Find where the given text appears and provide that cell's center as [x, y] coordinate. 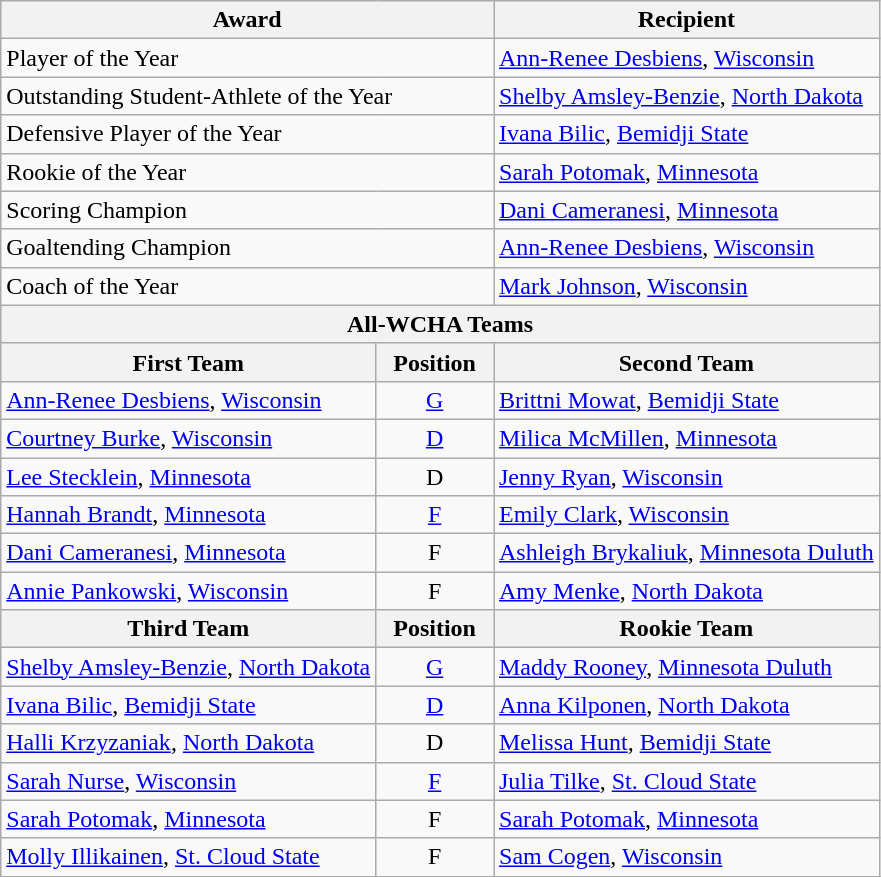
Melissa Hunt, Bemidji State [687, 743]
Annie Pankowski, Wisconsin [188, 591]
Maddy Rooney, Minnesota Duluth [687, 667]
Mark Johnson, Wisconsin [687, 286]
Amy Menke, North Dakota [687, 591]
Coach of the Year [248, 286]
Player of the Year [248, 58]
Scoring Champion [248, 210]
Emily Clark, Wisconsin [687, 515]
Rookie Team [687, 629]
Anna Kilponen, North Dakota [687, 705]
Second Team [687, 362]
Courtney Burke, Wisconsin [188, 438]
Defensive Player of the Year [248, 134]
All-WCHA Teams [440, 324]
Outstanding Student-Athlete of the Year [248, 96]
Halli Krzyzaniak, North Dakota [188, 743]
Goaltending Champion [248, 248]
Recipient [687, 20]
Molly Illikainen, St. Cloud State [188, 857]
Brittni Mowat, Bemidji State [687, 400]
Ashleigh Brykaliuk, Minnesota Duluth [687, 553]
Hannah Brandt, Minnesota [188, 515]
Jenny Ryan, Wisconsin [687, 477]
Rookie of the Year [248, 172]
Milica McMillen, Minnesota [687, 438]
Lee Stecklein, Minnesota [188, 477]
Sarah Nurse, Wisconsin [188, 781]
First Team [188, 362]
Third Team [188, 629]
Award [248, 20]
Sam Cogen, Wisconsin [687, 857]
Julia Tilke, St. Cloud State [687, 781]
